Return (X, Y) of the center of cell containing provided text 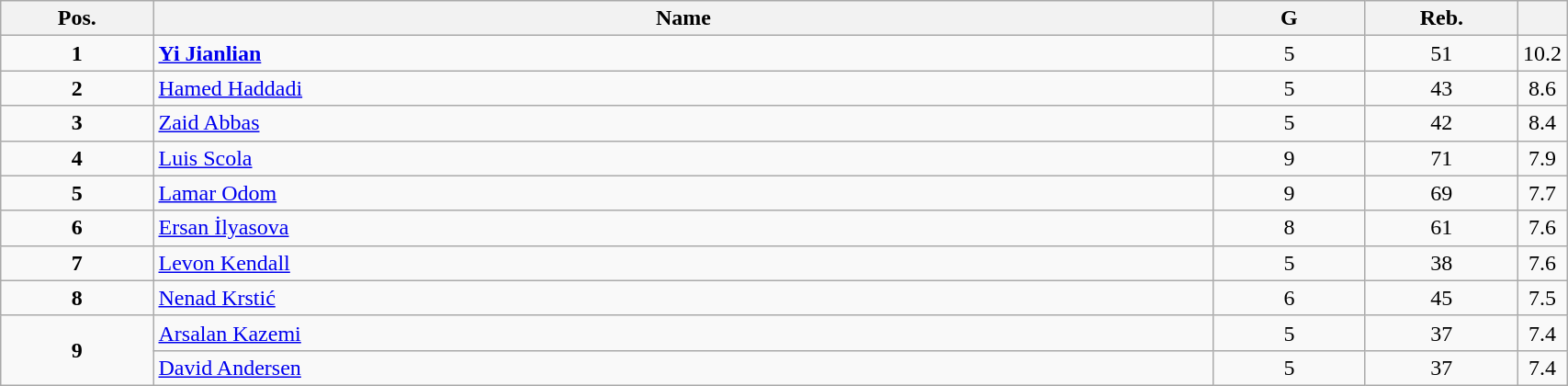
71 (1441, 158)
61 (1441, 228)
Arsalan Kazemi (683, 333)
7.5 (1543, 298)
7.9 (1543, 158)
Nenad Krstić (683, 298)
G (1290, 18)
Hamed Haddadi (683, 88)
42 (1441, 123)
45 (1441, 298)
Name (683, 18)
Lamar Odom (683, 193)
8.6 (1543, 88)
2 (77, 88)
38 (1441, 263)
69 (1441, 193)
10.2 (1543, 53)
Luis Scola (683, 158)
Pos. (77, 18)
1 (77, 53)
7.7 (1543, 193)
8.4 (1543, 123)
Ersan İlyasova (683, 228)
David Andersen (683, 368)
7 (77, 263)
3 (77, 123)
Zaid Abbas (683, 123)
Levon Kendall (683, 263)
Reb. (1441, 18)
4 (77, 158)
43 (1441, 88)
Yi Jianlian (683, 53)
51 (1441, 53)
